For the text-containing cell, return its midpoint in (X, Y) coordinate format. 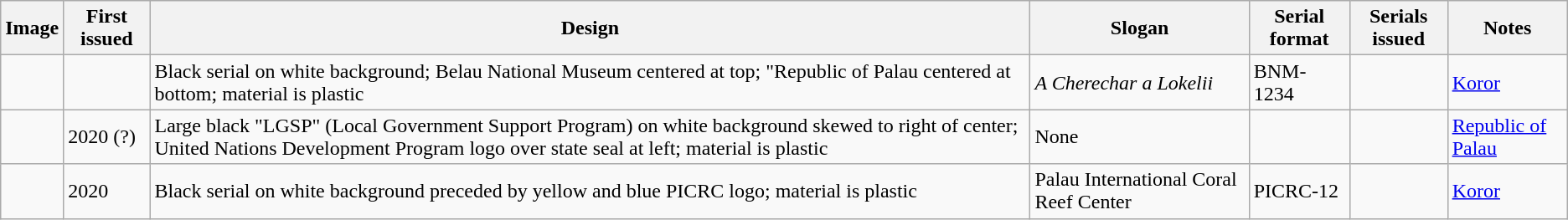
First issued (107, 28)
Republic of Palau (1508, 137)
Notes (1508, 28)
BNM-1234 (1299, 82)
A Cherechar a Lokelii (1139, 82)
2020 (107, 191)
2020 (?) (107, 137)
Black serial on white background preceded by yellow and blue PICRC logo; material is plastic (590, 191)
Serial format (1299, 28)
Slogan (1139, 28)
Black serial on white background; Belau National Museum centered at top; "Republic of Palau centered at bottom; material is plastic (590, 82)
Design (590, 28)
PICRC-12 (1299, 191)
Serials issued (1399, 28)
Palau International Coral Reef Center (1139, 191)
Image (32, 28)
None (1139, 137)
